Identify which cell holds the provided text, then report its (x, y) central coordinate. 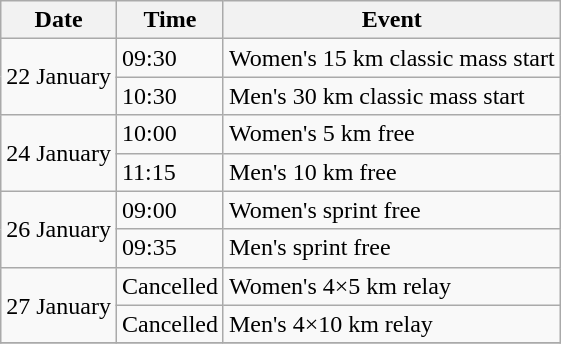
Women's 15 km classic mass start (392, 58)
09:30 (170, 58)
Women's 5 km free (392, 134)
Men's 30 km classic mass start (392, 96)
Men's sprint free (392, 248)
Men's 4×10 km relay (392, 324)
09:00 (170, 210)
26 January (59, 229)
11:15 (170, 172)
Date (59, 20)
Women's sprint free (392, 210)
10:00 (170, 134)
Event (392, 20)
Men's 10 km free (392, 172)
09:35 (170, 248)
27 January (59, 305)
Women's 4×5 km relay (392, 286)
Time (170, 20)
24 January (59, 153)
22 January (59, 77)
10:30 (170, 96)
